Locate the cell with the specified text and output its [x, y] center coordinate. 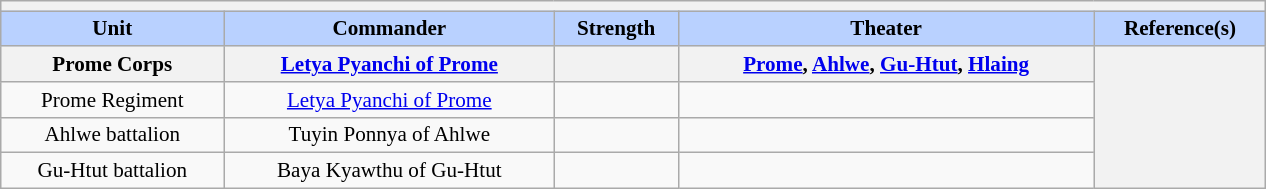
Tuyin Ponnya of Ahlwe [389, 134]
Baya Kyawthu of Gu-Htut [389, 170]
Theater [886, 28]
Ahlwe battalion [112, 134]
Gu-Htut battalion [112, 170]
Commander [389, 28]
Reference(s) [1180, 28]
Prome Corps [112, 64]
Prome, Ahlwe, Gu-Htut, Hlaing [886, 64]
Unit [112, 28]
Strength [616, 28]
Prome Regiment [112, 100]
